Extract the (X, Y) coordinate from the center of the cell holding the provided text.  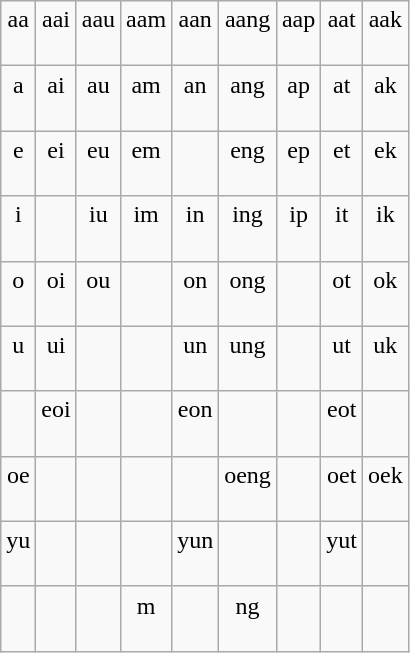
oi (56, 294)
et (342, 164)
aai (56, 34)
aang (248, 34)
ak (386, 98)
ok (386, 294)
yun (196, 554)
au (98, 98)
aan (196, 34)
an (196, 98)
eot (342, 424)
ei (56, 164)
on (196, 294)
ng (248, 618)
ing (248, 228)
e (18, 164)
oe (18, 488)
ung (248, 358)
at (342, 98)
ip (298, 228)
ong (248, 294)
em (146, 164)
ep (298, 164)
am (146, 98)
o (18, 294)
oet (342, 488)
u (18, 358)
m (146, 618)
aau (98, 34)
yu (18, 554)
ou (98, 294)
oeng (248, 488)
im (146, 228)
aam (146, 34)
oek (386, 488)
eu (98, 164)
i (18, 228)
a (18, 98)
eoi (56, 424)
aat (342, 34)
aak (386, 34)
iu (98, 228)
yut (342, 554)
ang (248, 98)
it (342, 228)
eon (196, 424)
in (196, 228)
ot (342, 294)
aa (18, 34)
un (196, 358)
eng (248, 164)
ai (56, 98)
uk (386, 358)
ik (386, 228)
ek (386, 164)
ut (342, 358)
aap (298, 34)
ap (298, 98)
ui (56, 358)
